Provide the [x, y] coordinate of the cell's center where the given text is located.  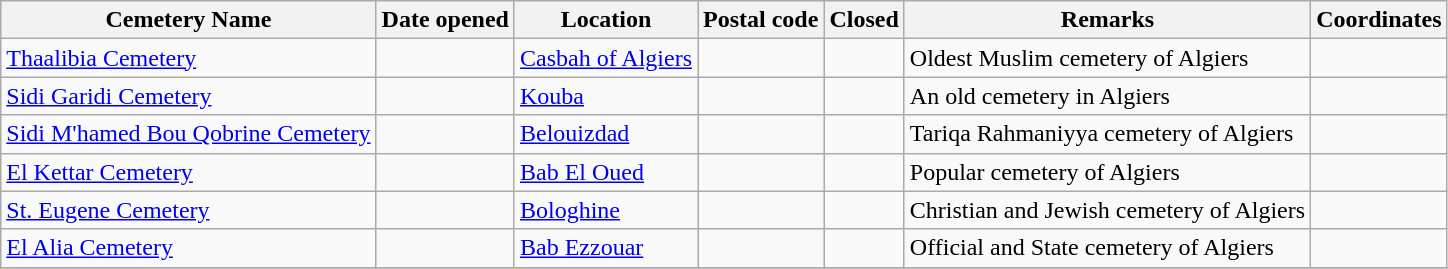
Closed [864, 20]
Date opened [445, 20]
Sidi M'hamed Bou Qobrine Cemetery [188, 134]
El Alia Cemetery [188, 248]
Official and State cemetery of Algiers [1107, 248]
Oldest Muslim cemetery of Algiers [1107, 58]
Coordinates [1379, 20]
Bab Ezzouar [606, 248]
Thaalibia Cemetery [188, 58]
Christian and Jewish cemetery of Algiers [1107, 210]
Postal code [761, 20]
An old cemetery in Algiers [1107, 96]
Popular cemetery of Algiers [1107, 172]
Bologhine [606, 210]
Kouba [606, 96]
Remarks [1107, 20]
Sidi Garidi Cemetery [188, 96]
El Kettar Cemetery [188, 172]
Belouizdad [606, 134]
Location [606, 20]
St. Eugene Cemetery [188, 210]
Bab El Oued [606, 172]
Casbah of Algiers [606, 58]
Cemetery Name [188, 20]
Tariqa Rahmaniyya cemetery of Algiers [1107, 134]
